For the text-containing cell, return its midpoint in [x, y] coordinate format. 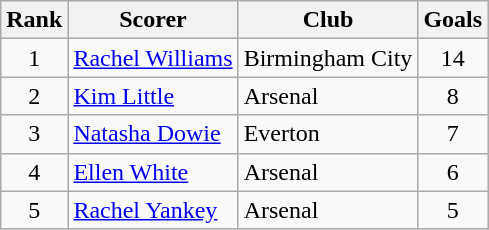
Rachel Yankey [153, 210]
2 [34, 96]
Kim Little [153, 96]
8 [453, 96]
Ellen White [153, 172]
14 [453, 58]
Club [328, 20]
4 [34, 172]
Rank [34, 20]
3 [34, 134]
Rachel Williams [153, 58]
Goals [453, 20]
1 [34, 58]
7 [453, 134]
Birmingham City [328, 58]
Scorer [153, 20]
Everton [328, 134]
6 [453, 172]
Natasha Dowie [153, 134]
